Pinpoint the cell where the given text exists, returning its (X, Y) midpoint coordinate. 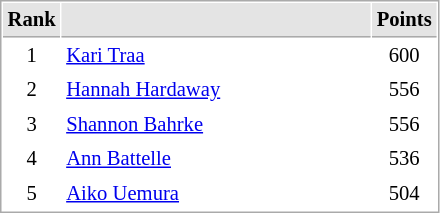
Shannon Bahrke (216, 124)
5 (32, 194)
504 (404, 194)
536 (404, 158)
Hannah Hardaway (216, 90)
Aiko Uemura (216, 194)
1 (32, 56)
2 (32, 90)
600 (404, 56)
Kari Traa (216, 56)
Rank (32, 20)
3 (32, 124)
Ann Battelle (216, 158)
Points (404, 20)
4 (32, 158)
